Scan for the cell matching the given text and deliver its (x, y) coordinate at center. 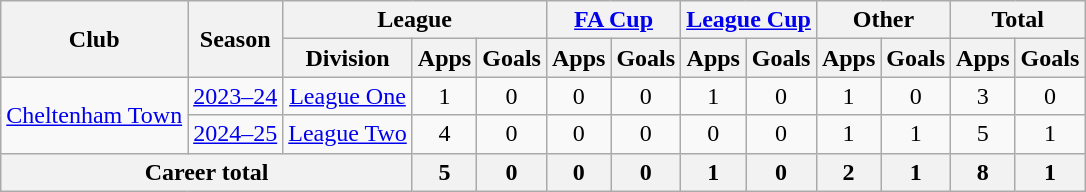
3 (983, 96)
4 (444, 134)
Division (348, 58)
Club (94, 39)
League One (348, 96)
League (415, 20)
League Two (348, 134)
League Cup (749, 20)
Career total (207, 172)
2024–25 (236, 134)
8 (983, 172)
Cheltenham Town (94, 115)
2 (848, 172)
2023–24 (236, 96)
Total (1018, 20)
Season (236, 39)
Other (883, 20)
FA Cup (613, 20)
